Provide the (x, y) coordinate of the cell's center where the given text is located.  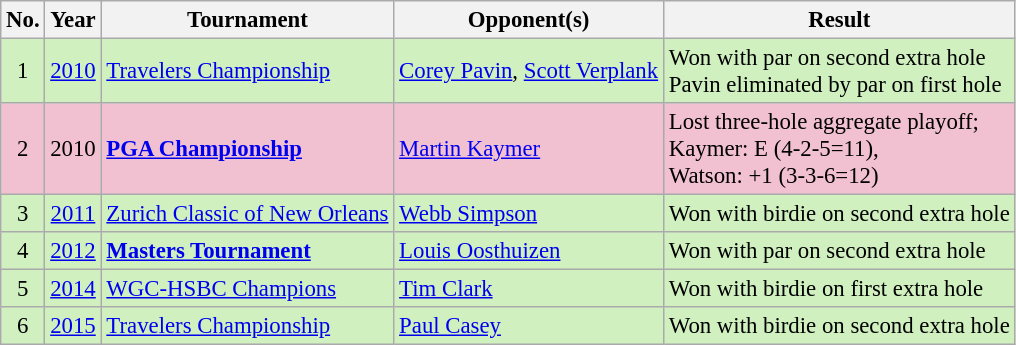
No. (23, 20)
Travelers Championship (248, 72)
5 (23, 289)
2011 (73, 214)
Webb Simpson (529, 214)
2014 (73, 289)
3 (23, 214)
2 (23, 149)
Tim Clark (529, 289)
Lost three-hole aggregate playoff;Kaymer: E (4-2-5=11),Watson: +1 (3-3-6=12) (839, 149)
Opponent(s) (529, 20)
Zurich Classic of New Orleans (248, 214)
Won with par on second extra holePavin eliminated by par on first hole (839, 72)
Won with birdie on first extra hole (839, 289)
Corey Pavin, Scott Verplank (529, 72)
1 (23, 72)
PGA Championship (248, 149)
2012 (73, 251)
Won with par on second extra hole (839, 251)
Martin Kaymer (529, 149)
Tournament (248, 20)
Louis Oosthuizen (529, 251)
WGC-HSBC Champions (248, 289)
Result (839, 20)
Masters Tournament (248, 251)
Year (73, 20)
Won with birdie on second extra hole (839, 214)
4 (23, 251)
